Capture the cell that displays the provided text and extract its (X, Y) central coordinate. 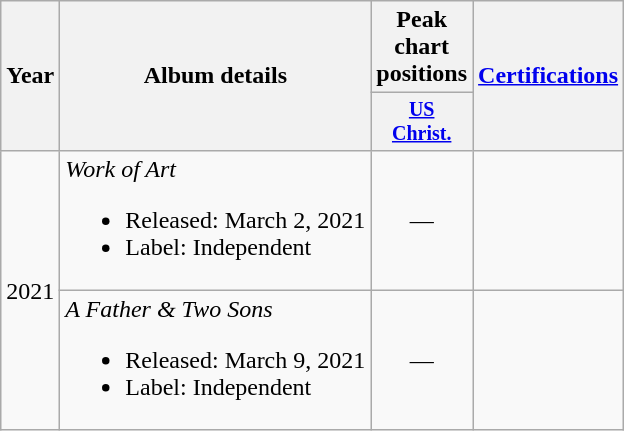
Peak chart positions (422, 47)
USChrist. (422, 122)
Album details (216, 76)
A Father & Two SonsReleased: March 9, 2021Label: Independent (216, 360)
Year (30, 76)
Work of ArtReleased: March 2, 2021Label: Independent (216, 220)
Certifications (548, 76)
2021 (30, 290)
